Return the [x, y] coordinate for the center point of the cell that contains the specified text.  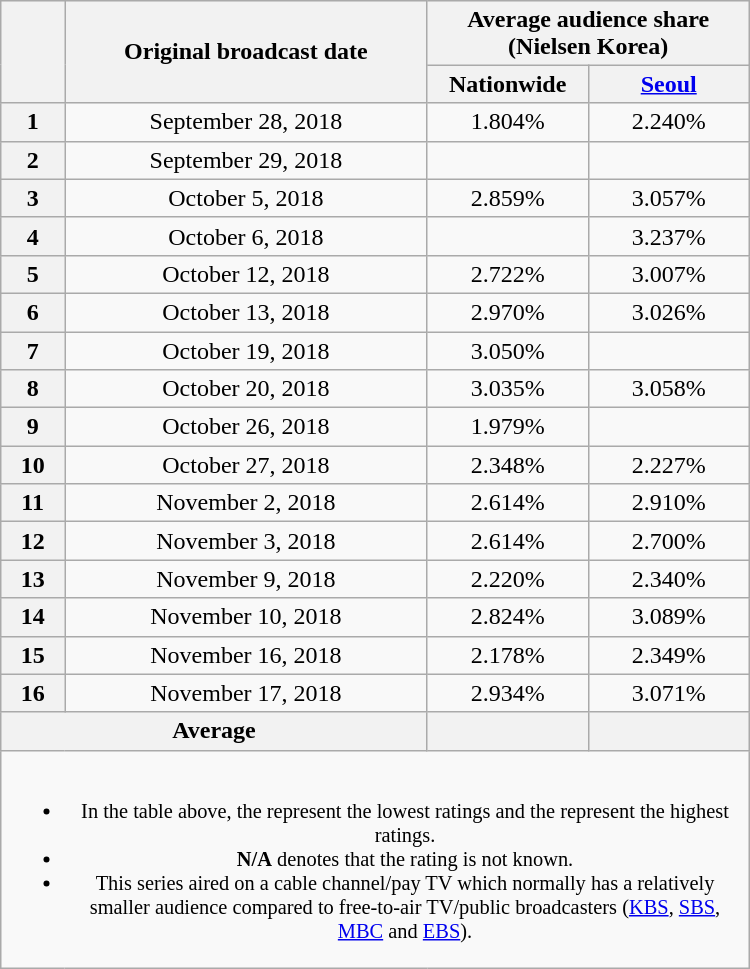
13 [33, 579]
2.240% [668, 122]
4 [33, 236]
7 [33, 351]
1.804% [508, 122]
2.910% [668, 503]
Average audience share(Nielsen Korea) [588, 32]
9 [33, 427]
October 12, 2018 [246, 274]
November 9, 2018 [246, 579]
16 [33, 693]
2.348% [508, 465]
3.057% [668, 198]
October 6, 2018 [246, 236]
3.026% [668, 312]
8 [33, 389]
3.058% [668, 389]
3.071% [668, 693]
3 [33, 198]
October 5, 2018 [246, 198]
3.237% [668, 236]
2.220% [508, 579]
3.007% [668, 274]
September 29, 2018 [246, 160]
3.089% [668, 617]
2.349% [668, 655]
September 28, 2018 [246, 122]
3.050% [508, 351]
2.227% [668, 465]
10 [33, 465]
October 26, 2018 [246, 427]
Average [214, 731]
November 16, 2018 [246, 655]
3.035% [508, 389]
2.178% [508, 655]
2.722% [508, 274]
2.340% [668, 579]
15 [33, 655]
14 [33, 617]
Nationwide [508, 84]
1.979% [508, 427]
5 [33, 274]
11 [33, 503]
2.970% [508, 312]
1 [33, 122]
2.859% [508, 198]
November 3, 2018 [246, 541]
Seoul [668, 84]
November 17, 2018 [246, 693]
12 [33, 541]
2.934% [508, 693]
October 13, 2018 [246, 312]
Original broadcast date [246, 52]
2.824% [508, 617]
2.700% [668, 541]
6 [33, 312]
2 [33, 160]
October 27, 2018 [246, 465]
November 2, 2018 [246, 503]
October 20, 2018 [246, 389]
November 10, 2018 [246, 617]
October 19, 2018 [246, 351]
